Detect which cell encompasses the target text, then output its [x, y] center coordinate. 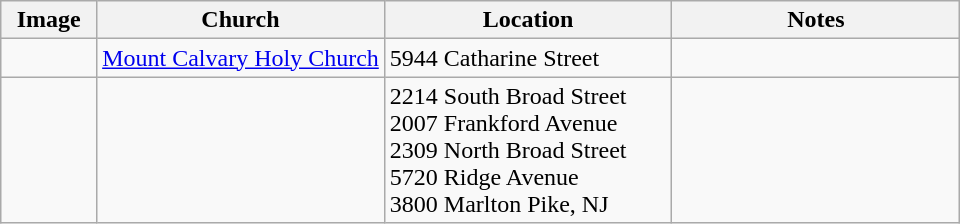
Church [241, 20]
Notes [816, 20]
5944 Catharine Street [528, 58]
2214 South Broad Street2007 Frankford Avenue2309 North Broad Street5720 Ridge Avenue3800 Marlton Pike, NJ [528, 150]
Mount Calvary Holy Church [241, 58]
Image [49, 20]
Location [528, 20]
